Capture the cell that displays the provided text and extract its (x, y) central coordinate. 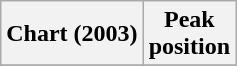
Peakposition (189, 34)
Chart (2003) (72, 34)
